Capture the cell that displays the provided text and extract its [x, y] central coordinate. 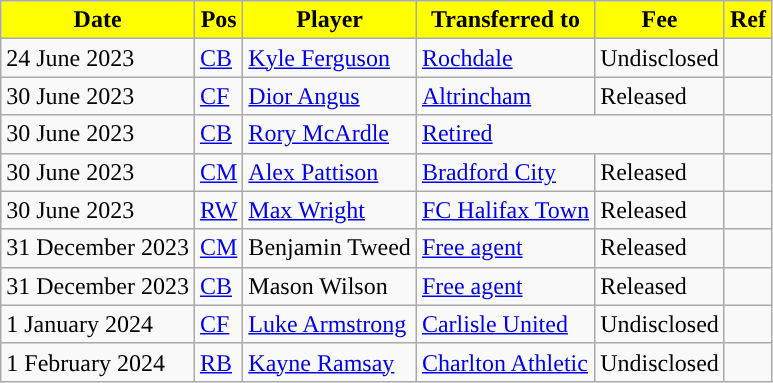
Max Wright [330, 210]
1 February 2024 [98, 362]
Player [330, 20]
Altrincham [505, 96]
Charlton Athletic [505, 362]
Bradford City [505, 172]
24 June 2023 [98, 58]
Transferred to [505, 20]
RB [218, 362]
FC Halifax Town [505, 210]
Carlisle United [505, 324]
Mason Wilson [330, 286]
1 January 2024 [98, 324]
Rochdale [505, 58]
Luke Armstrong [330, 324]
Kayne Ramsay [330, 362]
Fee [660, 20]
Retired [570, 134]
Pos [218, 20]
Rory McArdle [330, 134]
Alex Pattison [330, 172]
Dior Angus [330, 96]
RW [218, 210]
Ref [748, 20]
Kyle Ferguson [330, 58]
Date [98, 20]
Benjamin Tweed [330, 248]
